Scan for the cell matching the given text and deliver its [X, Y] coordinate at center. 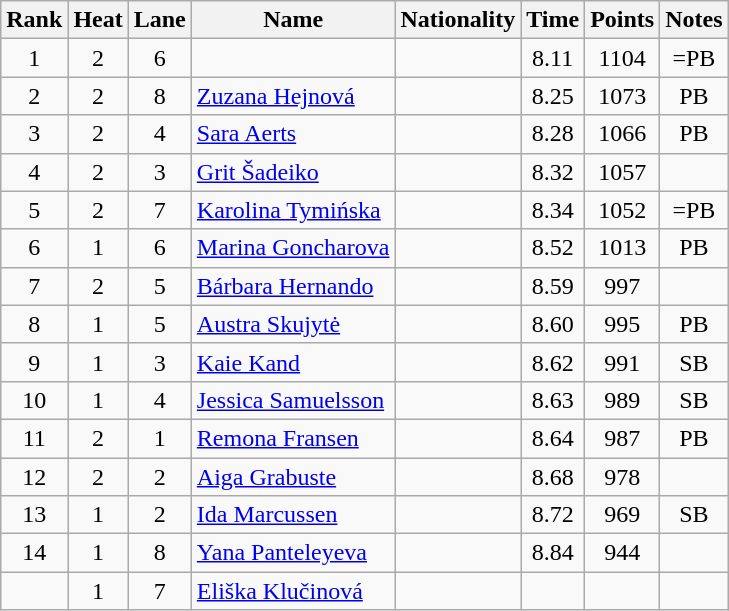
8.28 [553, 134]
8.60 [553, 324]
8.34 [553, 210]
13 [34, 515]
8.72 [553, 515]
12 [34, 477]
Austra Skujytė [293, 324]
Zuzana Hejnová [293, 96]
997 [622, 286]
1073 [622, 96]
Yana Panteleyeva [293, 553]
1052 [622, 210]
8.64 [553, 438]
944 [622, 553]
Remona Fransen [293, 438]
989 [622, 400]
8.59 [553, 286]
Bárbara Hernando [293, 286]
1013 [622, 248]
Aiga Grabuste [293, 477]
1057 [622, 172]
Rank [34, 20]
Ida Marcussen [293, 515]
8.62 [553, 362]
Heat [98, 20]
Notes [694, 20]
14 [34, 553]
8.63 [553, 400]
Lane [160, 20]
Kaie Kand [293, 362]
8.32 [553, 172]
8.84 [553, 553]
Jessica Samuelsson [293, 400]
978 [622, 477]
11 [34, 438]
995 [622, 324]
1104 [622, 58]
987 [622, 438]
Eliška Klučinová [293, 591]
Karolina Tymińska [293, 210]
Marina Goncharova [293, 248]
991 [622, 362]
Nationality [458, 20]
8.11 [553, 58]
8.52 [553, 248]
10 [34, 400]
9 [34, 362]
1066 [622, 134]
8.68 [553, 477]
Grit Šadeiko [293, 172]
969 [622, 515]
Points [622, 20]
8.25 [553, 96]
Sara Aerts [293, 134]
Time [553, 20]
Name [293, 20]
